Return [X, Y] of the center of cell containing provided text 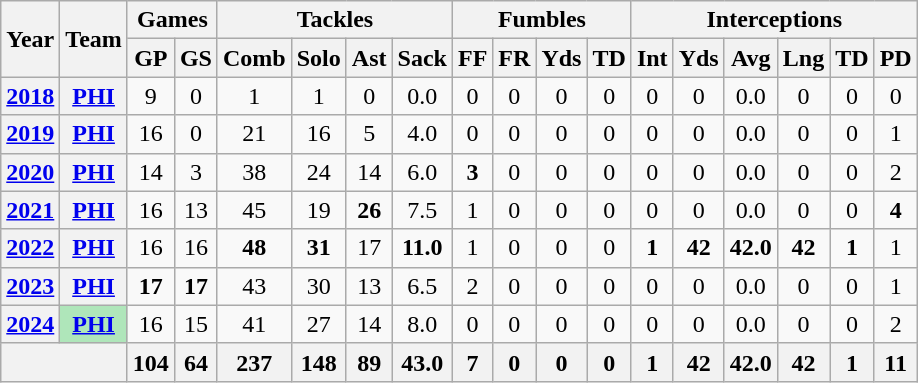
45 [254, 210]
15 [196, 324]
5 [369, 134]
30 [318, 286]
FF [472, 58]
Games [172, 20]
43 [254, 286]
FR [514, 58]
GS [196, 58]
2024 [30, 324]
7.5 [422, 210]
8.0 [422, 324]
64 [196, 362]
26 [369, 210]
2018 [30, 96]
Ast [369, 58]
6.0 [422, 172]
19 [318, 210]
Interceptions [774, 20]
148 [318, 362]
89 [369, 362]
4.0 [422, 134]
GP [150, 58]
24 [318, 172]
6.5 [422, 286]
21 [254, 134]
7 [472, 362]
Sack [422, 58]
Lng [803, 58]
2021 [30, 210]
Fumbles [542, 20]
PD [896, 58]
Tackles [334, 20]
41 [254, 324]
43.0 [422, 362]
31 [318, 248]
4 [896, 210]
Int [652, 58]
27 [318, 324]
237 [254, 362]
9 [150, 96]
2020 [30, 172]
Team [94, 39]
104 [150, 362]
11.0 [422, 248]
Comb [254, 58]
Solo [318, 58]
2023 [30, 286]
2022 [30, 248]
48 [254, 248]
Year [30, 39]
38 [254, 172]
11 [896, 362]
2019 [30, 134]
Avg [750, 58]
